Locate the cell with the specified text and output its [x, y] center coordinate. 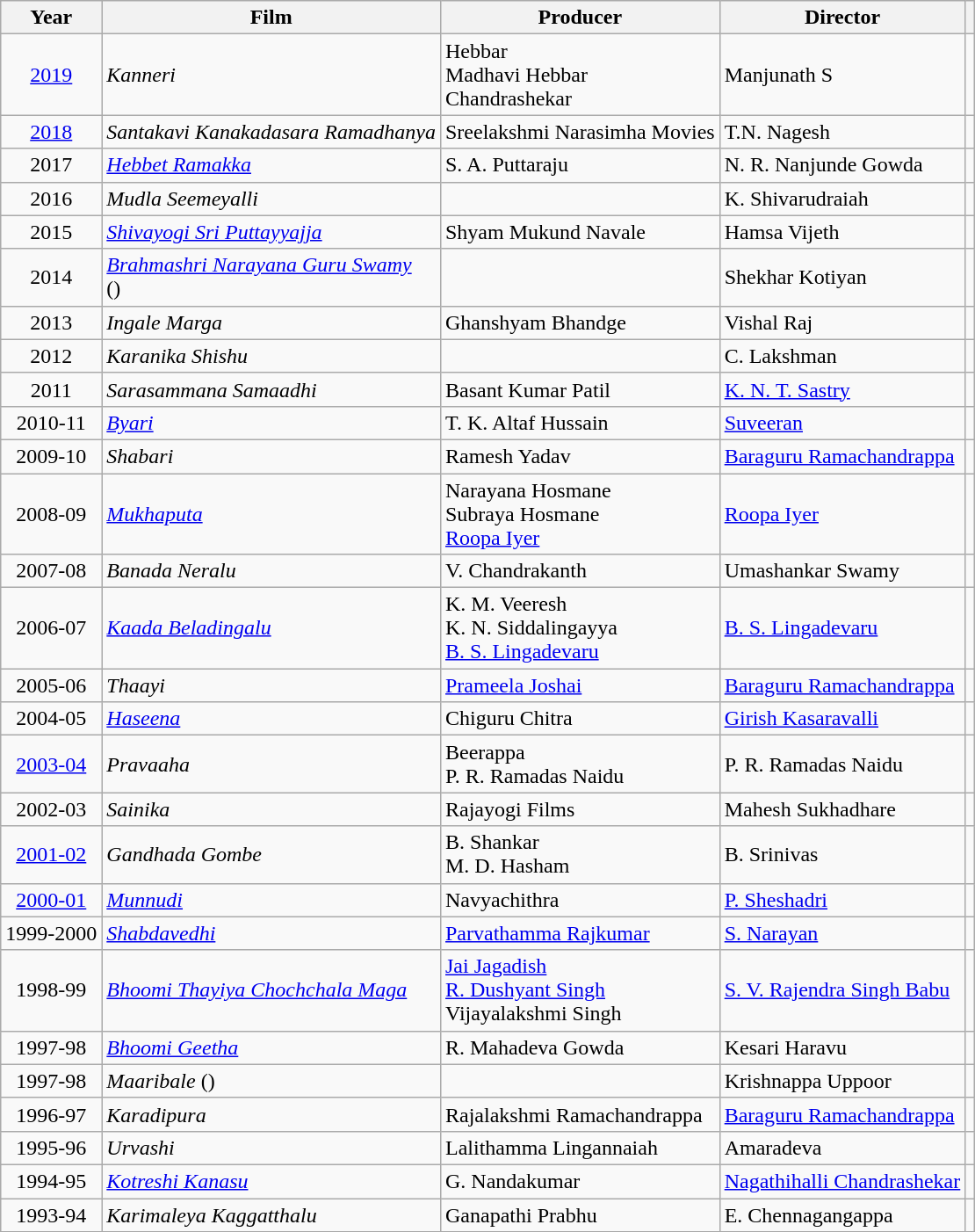
Shyam Mukund Navale [580, 232]
2003-04 [51, 765]
1996-97 [51, 1114]
Amaradeva [842, 1148]
2002-03 [51, 809]
G. Nandakumar [580, 1181]
2000-01 [51, 900]
K. N. T. Sastry [842, 389]
2004-05 [51, 719]
K. Shivarudraiah [842, 199]
Chiguru Chitra [580, 719]
Roopa Iyer [842, 513]
Byari [271, 423]
2011 [51, 389]
Vishal Raj [842, 322]
Ganapathi Prabhu [580, 1215]
HebbarMadhavi HebbarChandrashekar [580, 75]
B. Shankar M. D. Hasham [580, 854]
Ramesh Yadav [580, 456]
Mahesh Sukhadhare [842, 809]
V. Chandrakanth [580, 571]
P. Sheshadri [842, 900]
2009-10 [51, 456]
2005-06 [51, 685]
Mudla Seemeyalli [271, 199]
2018 [51, 132]
2014 [51, 278]
Karanika Shishu [271, 356]
T. K. Altaf Hussain [580, 423]
Umashankar Swamy [842, 571]
1993-94 [51, 1215]
Producer [580, 18]
R. Mahadeva Gowda [580, 1047]
Prameela Joshai [580, 685]
2006-07 [51, 628]
Haseena [271, 719]
K. M. Veeresh K. N. Siddalingayya B. S. Lingadevaru [580, 628]
Year [51, 18]
1999-2000 [51, 933]
S. V. Rajendra Singh Babu [842, 990]
S. Narayan [842, 933]
Hamsa Vijeth [842, 232]
1994-95 [51, 1181]
S. A. Puttaraju [580, 165]
Basant Kumar Patil [580, 389]
Mukhaputa [271, 513]
1998-99 [51, 990]
Brahmashri Narayana Guru Swamy() [271, 278]
Karimaleya Kaggatthalu [271, 1215]
Beerappa P. R. Ramadas Naidu [580, 765]
2012 [51, 356]
B. Srinivas [842, 854]
T.N. Nagesh [842, 132]
Pravaaha [271, 765]
Thaayi [271, 685]
Ingale Marga [271, 322]
Shivayogi Sri Puttayyajja [271, 232]
Narayana HosmaneSubraya HosmaneRoopa Iyer [580, 513]
Jai Jagadish R. Dushyant Singh Vijayalakshmi Singh [580, 990]
Sainika [271, 809]
Rajalakshmi Ramachandrappa [580, 1114]
Gandhada Gombe [271, 854]
Kotreshi Kanasu [271, 1181]
2016 [51, 199]
Navyachithra [580, 900]
Urvashi [271, 1148]
2001-02 [51, 854]
2008-09 [51, 513]
N. R. Nanjunde Gowda [842, 165]
Bhoomi Geetha [271, 1047]
Hebbet Ramakka [271, 165]
Director [842, 18]
Parvathamma Rajkumar [580, 933]
Rajayogi Films [580, 809]
Krishnappa Uppoor [842, 1081]
Sarasammana Samaadhi [271, 389]
Kaada Beladingalu [271, 628]
Shekhar Kotiyan [842, 278]
Maaribale () [271, 1081]
Kesari Haravu [842, 1047]
2017 [51, 165]
Ghanshyam Bhandge [580, 322]
2015 [51, 232]
Shabdavedhi [271, 933]
1995-96 [51, 1148]
Manjunath S [842, 75]
B. S. Lingadevaru [842, 628]
Film [271, 18]
E. Chennagangappa [842, 1215]
Santakavi Kanakadasara Ramadhanya [271, 132]
2019 [51, 75]
2010-11 [51, 423]
Lalithamma Lingannaiah [580, 1148]
Girish Kasaravalli [842, 719]
Kanneri [271, 75]
Bhoomi Thayiya Chochchala Maga [271, 990]
Suveeran [842, 423]
Munnudi [271, 900]
P. R. Ramadas Naidu [842, 765]
Sreelakshmi Narasimha Movies [580, 132]
2013 [51, 322]
2007-08 [51, 571]
Banada Neralu [271, 571]
Nagathihalli Chandrashekar [842, 1181]
Karadipura [271, 1114]
C. Lakshman [842, 356]
Shabari [271, 456]
